Locate the cell with the specified text and output its [X, Y] center coordinate. 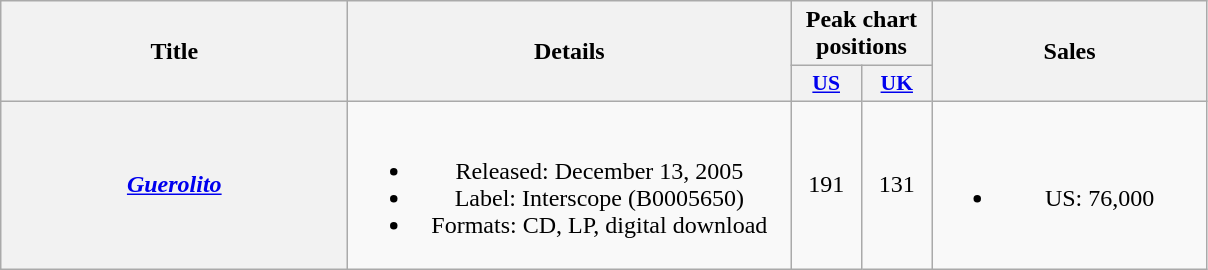
Title [174, 52]
Guerolito [174, 184]
191 [826, 184]
UK [896, 84]
131 [896, 184]
Peak chart positions [862, 34]
US: 76,000 [1070, 184]
Released: December 13, 2005Label: Interscope (B0005650)Formats: CD, LP, digital download [570, 184]
Sales [1070, 52]
US [826, 84]
Details [570, 52]
